Return the (X, Y) coordinate for the center point of the cell that contains the specified text.  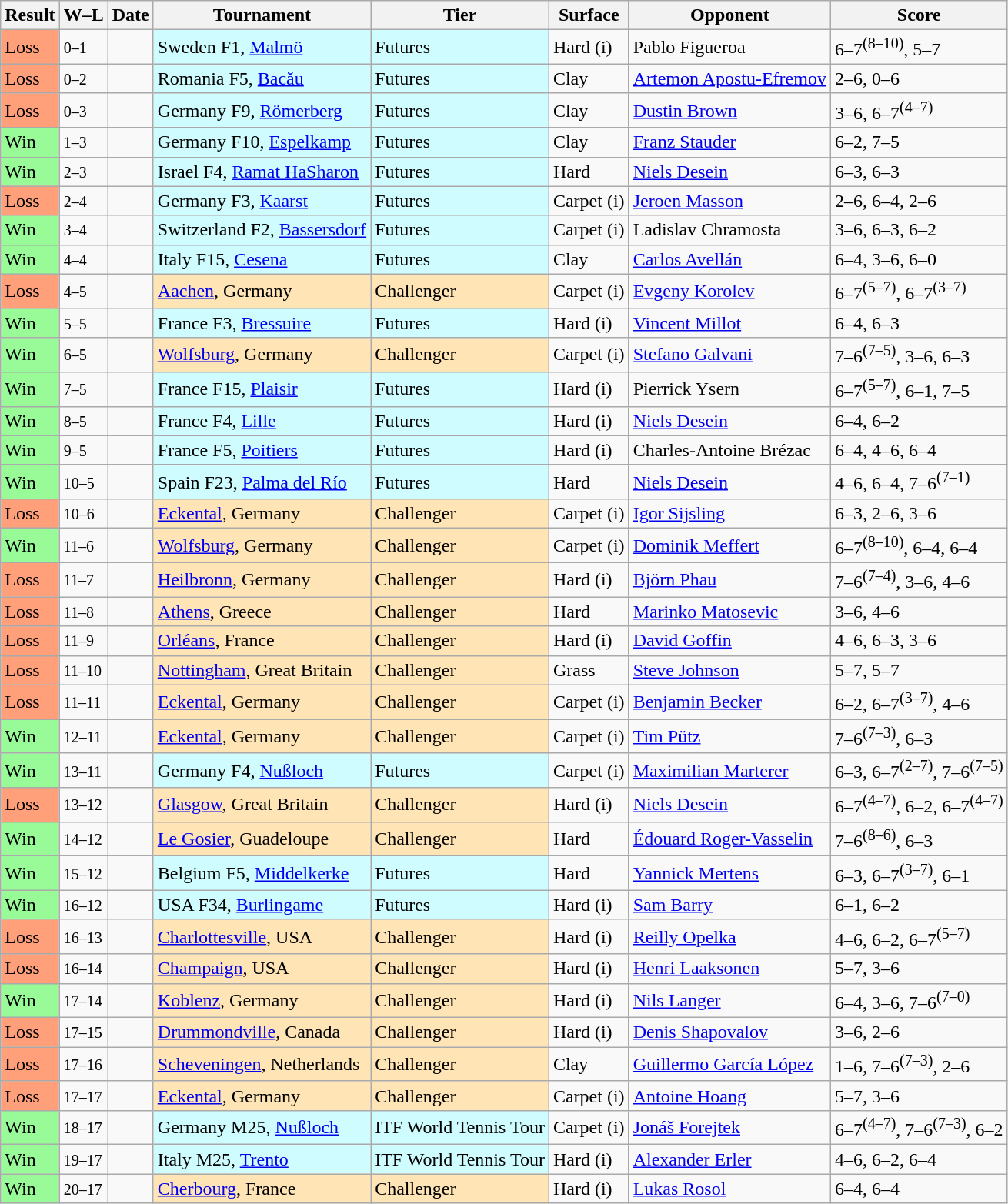
Benjamin Becker (729, 702)
Pierrick Ysern (729, 389)
Marinko Matosevic (729, 612)
Lukas Rosol (729, 1189)
11–7 (83, 580)
Ladislav Chramosta (729, 230)
17–15 (83, 1032)
Romania F5, Bacău (262, 78)
4–6, 6–2, 6–4 (919, 1159)
10–6 (83, 514)
2–3 (83, 172)
Athens, Greece (262, 612)
Germany F9, Römerberg (262, 111)
Evgeny Korolev (729, 291)
Björn Phau (729, 580)
Surface (589, 15)
Franz Stauder (729, 142)
4–6, 6–3, 3–6 (919, 641)
15–12 (83, 874)
Nottingham, Great Britain (262, 670)
12–11 (83, 737)
France F15, Plaisir (262, 389)
6–3, 6–3 (919, 172)
6–4, 4–6, 6–4 (919, 450)
Koblenz, Germany (262, 1000)
Tournament (262, 15)
6–4, 3–6, 6–0 (919, 259)
11–8 (83, 612)
Reilly Opelka (729, 937)
Nils Langer (729, 1000)
Switzerland F2, Bassersdorf (262, 230)
W–L (83, 15)
Heilbronn, Germany (262, 580)
Score (919, 15)
6–5 (83, 355)
1–3 (83, 142)
Grass (589, 670)
6–7(4–7), 7–6(7–3), 6–2 (919, 1128)
6–3, 6–7(2–7), 7–6(7–5) (919, 771)
10–5 (83, 482)
6–7(5–7), 6–1, 7–5 (919, 389)
4–6, 6–2, 6–7(5–7) (919, 937)
5–7, 5–7 (919, 670)
11–10 (83, 670)
France F3, Bressuire (262, 323)
3–6, 6–7(4–7) (919, 111)
Tier (460, 15)
9–5 (83, 450)
6–2, 7–5 (919, 142)
Igor Sijsling (729, 514)
16–12 (83, 905)
Yannick Mertens (729, 874)
Germany F4, Nußloch (262, 771)
2–6, 0–6 (919, 78)
Spain F23, Palma del Río (262, 482)
13–12 (83, 805)
Dominik Meffert (729, 546)
Italy M25, Trento (262, 1159)
Orléans, France (262, 641)
Henri Laaksonen (729, 969)
0–1 (83, 48)
11–9 (83, 641)
Scheveningen, Netherlands (262, 1065)
2–6, 6–4, 2–6 (919, 201)
5–5 (83, 323)
17–16 (83, 1065)
7–5 (83, 389)
Sam Barry (729, 905)
19–17 (83, 1159)
Alexander Erler (729, 1159)
Édouard Roger-Vasselin (729, 839)
Antoine Hoang (729, 1096)
6–4, 6–3 (919, 323)
17–17 (83, 1096)
3–6, 6–3, 6–2 (919, 230)
USA F34, Burlingame (262, 905)
Guillermo García López (729, 1065)
4–4 (83, 259)
6–2, 6–7(3–7), 4–6 (919, 702)
2–4 (83, 201)
Steve Johnson (729, 670)
3–6, 2–6 (919, 1032)
6–1, 6–2 (919, 905)
Tim Pütz (729, 737)
Jonáš Forejtek (729, 1128)
Israel F4, Ramat HaSharon (262, 172)
6–4, 6–2 (919, 421)
Sweden F1, Malmö (262, 48)
Jeroen Masson (729, 201)
Italy F15, Cesena (262, 259)
3–6, 4–6 (919, 612)
Opponent (729, 15)
Cherbourg, France (262, 1189)
3–4 (83, 230)
7–6(7–4), 3–6, 4–6 (919, 580)
13–11 (83, 771)
Denis Shapovalov (729, 1032)
16–13 (83, 937)
Charlottesville, USA (262, 937)
Glasgow, Great Britain (262, 805)
Pablo Figueroa (729, 48)
7–6(8–6), 6–3 (919, 839)
4–6, 6–4, 7–6(7–1) (919, 482)
6–3, 2–6, 3–6 (919, 514)
8–5 (83, 421)
David Goffin (729, 641)
Charles-Antoine Brézac (729, 450)
18–17 (83, 1128)
11–11 (83, 702)
Dustin Brown (729, 111)
6–4, 3–6, 7–6(7–0) (919, 1000)
Carlos Avellán (729, 259)
16–14 (83, 969)
Artemon Apostu-Efremov (729, 78)
Date (131, 15)
Germany M25, Nußloch (262, 1128)
Vincent Millot (729, 323)
Maximilian Marterer (729, 771)
7–6(7–3), 6–3 (919, 737)
Le Gosier, Guadeloupe (262, 839)
0–3 (83, 111)
Champaign, USA (262, 969)
14–12 (83, 839)
Drummondville, Canada (262, 1032)
Result (30, 15)
11–6 (83, 546)
0–2 (83, 78)
6–4, 6–4 (919, 1189)
20–17 (83, 1189)
France F4, Lille (262, 421)
Aachen, Germany (262, 291)
17–14 (83, 1000)
6–7(8–10), 5–7 (919, 48)
Germany F10, Espelkamp (262, 142)
6–7(8–10), 6–4, 6–4 (919, 546)
1–6, 7–6(7–3), 2–6 (919, 1065)
Stefano Galvani (729, 355)
France F5, Poitiers (262, 450)
Belgium F5, Middelkerke (262, 874)
6–7(4–7), 6–2, 6–7(4–7) (919, 805)
Germany F3, Kaarst (262, 201)
6–3, 6–7(3–7), 6–1 (919, 874)
6–7(5–7), 6–7(3–7) (919, 291)
7–6(7–5), 3–6, 6–3 (919, 355)
4–5 (83, 291)
